Scan for the cell matching the given text and deliver its (x, y) coordinate at center. 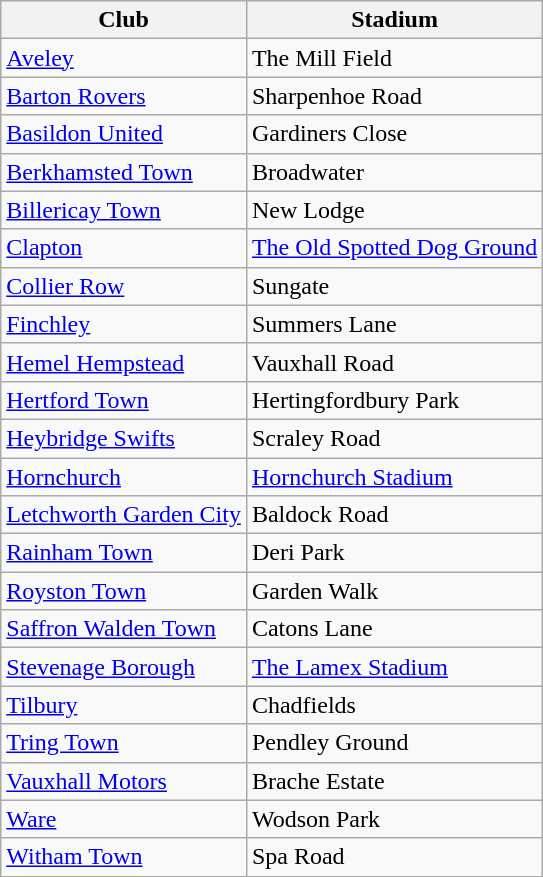
Scraley Road (394, 438)
Barton Rovers (124, 96)
New Lodge (394, 210)
Letchworth Garden City (124, 515)
Royston Town (124, 591)
Spa Road (394, 857)
Hertford Town (124, 400)
Gardiners Close (394, 134)
Clapton (124, 248)
Collier Row (124, 286)
Berkhamsted Town (124, 172)
Billericay Town (124, 210)
Rainham Town (124, 553)
Finchley (124, 324)
Tilbury (124, 705)
Stevenage Borough (124, 667)
Club (124, 20)
The Lamex Stadium (394, 667)
Stadium (394, 20)
Chadfields (394, 705)
Vauxhall Road (394, 362)
Sungate (394, 286)
Aveley (124, 58)
Catons Lane (394, 629)
Garden Walk (394, 591)
Saffron Walden Town (124, 629)
Pendley Ground (394, 743)
Ware (124, 819)
Broadwater (394, 172)
Basildon United (124, 134)
Hemel Hempstead (124, 362)
Hertingfordbury Park (394, 400)
Tring Town (124, 743)
Hornchurch Stadium (394, 477)
Sharpenhoe Road (394, 96)
Deri Park (394, 553)
Hornchurch (124, 477)
Wodson Park (394, 819)
Witham Town (124, 857)
Heybridge Swifts (124, 438)
Vauxhall Motors (124, 781)
The Old Spotted Dog Ground (394, 248)
Brache Estate (394, 781)
Summers Lane (394, 324)
Baldock Road (394, 515)
The Mill Field (394, 58)
